Identify which cell holds the provided text, then report its (X, Y) central coordinate. 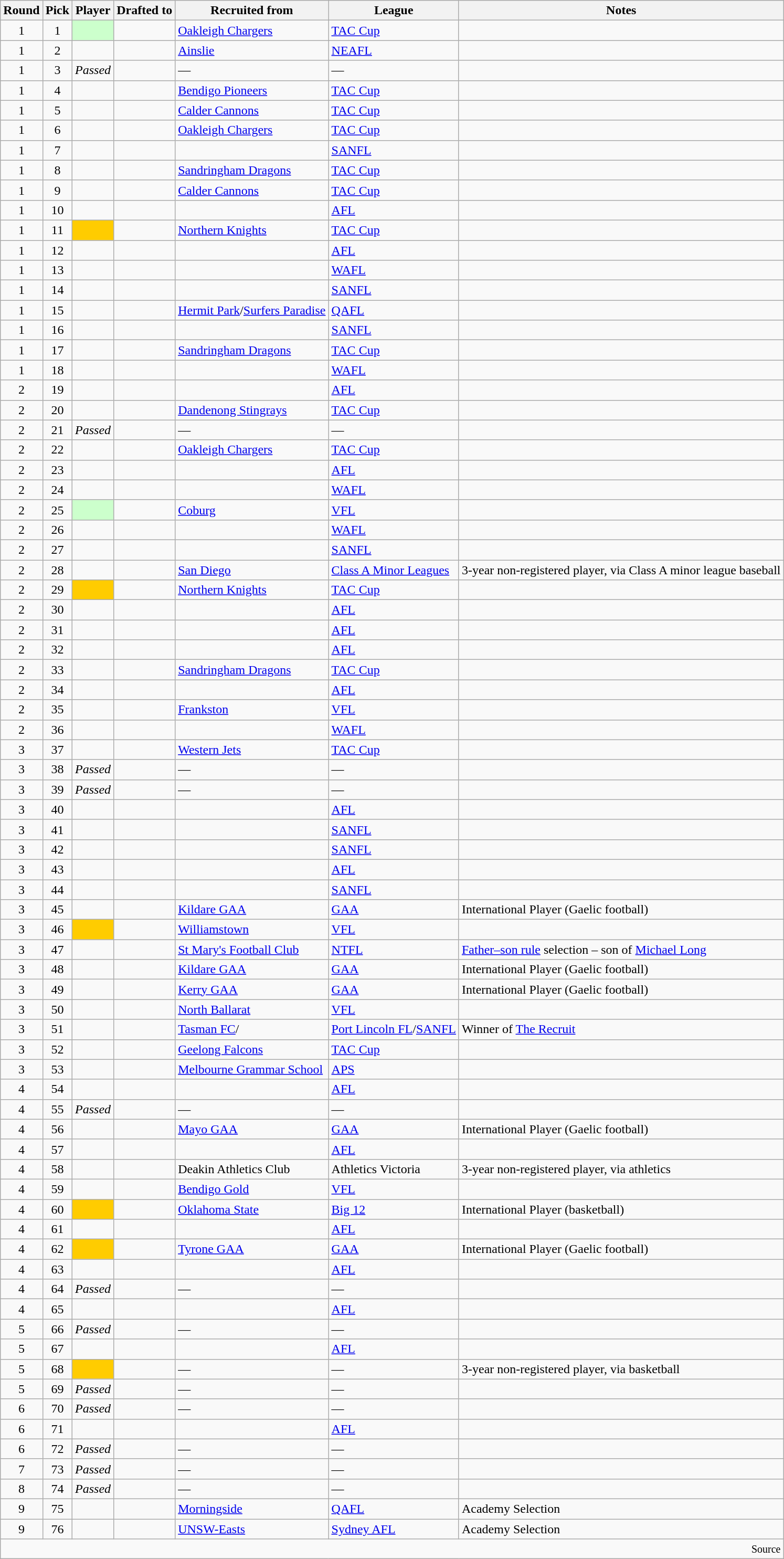
Player (93, 10)
Tyrone GAA (252, 1249)
NTFL (394, 950)
39 (57, 789)
San Diego (252, 570)
50 (57, 1009)
Deakin Athletics Club (252, 1169)
32 (57, 650)
51 (57, 1029)
76 (57, 1529)
3-year non-registered player, via athletics (621, 1169)
12 (57, 250)
68 (57, 1369)
Round (22, 10)
30 (57, 610)
Morningside (252, 1509)
43 (57, 869)
57 (57, 1149)
Melbourne Grammar School (252, 1069)
Father–son rule selection – son of Michael Long (621, 950)
67 (57, 1349)
Coburg (252, 510)
38 (57, 770)
Mayo GAA (252, 1129)
14 (57, 290)
72 (57, 1449)
10 (57, 210)
Tasman FC/ (252, 1029)
53 (57, 1069)
47 (57, 950)
44 (57, 890)
Bendigo Pioneers (252, 90)
37 (57, 750)
62 (57, 1249)
NEAFL (394, 50)
52 (57, 1049)
49 (57, 989)
73 (57, 1469)
64 (57, 1289)
Sydney AFL (394, 1529)
North Ballarat (252, 1009)
Ainslie (252, 50)
Drafted to (145, 10)
15 (57, 310)
Recruited from (252, 10)
41 (57, 829)
59 (57, 1189)
48 (57, 970)
International Player (basketball) (621, 1209)
74 (57, 1489)
UNSW-Easts (252, 1529)
63 (57, 1269)
40 (57, 809)
60 (57, 1209)
25 (57, 510)
28 (57, 570)
APS (394, 1069)
58 (57, 1169)
23 (57, 470)
League (394, 10)
11 (57, 230)
Dandenong Stingrays (252, 410)
29 (57, 590)
Bendigo Gold (252, 1189)
71 (57, 1429)
Winner of The Recruit (621, 1029)
35 (57, 710)
Big 12 (394, 1209)
Port Lincoln FL/SANFL (394, 1029)
36 (57, 730)
75 (57, 1509)
26 (57, 530)
19 (57, 390)
55 (57, 1109)
70 (57, 1409)
Source (392, 1549)
27 (57, 550)
17 (57, 350)
18 (57, 370)
St Mary's Football Club (252, 950)
31 (57, 630)
45 (57, 910)
Williamstown (252, 930)
Notes (621, 10)
66 (57, 1329)
Athletics Victoria (394, 1169)
Geelong Falcons (252, 1049)
20 (57, 410)
61 (57, 1229)
13 (57, 270)
46 (57, 930)
65 (57, 1309)
69 (57, 1389)
Hermit Park/Surfers Paradise (252, 310)
24 (57, 490)
Kerry GAA (252, 989)
22 (57, 450)
42 (57, 849)
Western Jets (252, 750)
33 (57, 670)
Class A Minor Leagues (394, 570)
34 (57, 690)
16 (57, 330)
3-year non-registered player, via basketball (621, 1369)
56 (57, 1129)
54 (57, 1089)
3-year non-registered player, via Class A minor league baseball (621, 570)
Oklahoma State (252, 1209)
21 (57, 430)
Frankston (252, 710)
Pick (57, 10)
